For the text-containing cell, return its midpoint in [x, y] coordinate format. 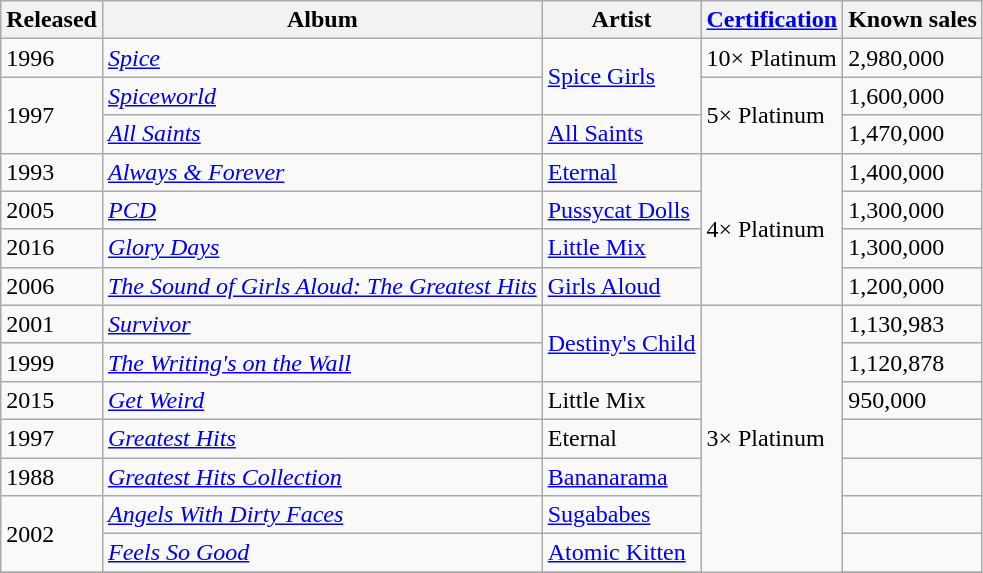
1,130,983 [913, 324]
1,470,000 [913, 134]
3× Platinum [772, 438]
1988 [52, 477]
1999 [52, 362]
Released [52, 20]
1,600,000 [913, 96]
Glory Days [322, 248]
Greatest Hits Collection [322, 477]
Angels With Dirty Faces [322, 515]
1,120,878 [913, 362]
PCD [322, 210]
Spice Girls [622, 77]
2002 [52, 534]
Spiceworld [322, 96]
Greatest Hits [322, 438]
2005 [52, 210]
Bananarama [622, 477]
2015 [52, 400]
950,000 [913, 400]
Get Weird [322, 400]
Destiny's Child [622, 343]
Certification [772, 20]
Artist [622, 20]
Sugababes [622, 515]
10× Platinum [772, 58]
5× Platinum [772, 115]
Known sales [913, 20]
2016 [52, 248]
The Sound of Girls Aloud: The Greatest Hits [322, 286]
1993 [52, 172]
Always & Forever [322, 172]
Atomic Kitten [622, 553]
Feels So Good [322, 553]
1996 [52, 58]
Pussycat Dolls [622, 210]
1,200,000 [913, 286]
Spice [322, 58]
1,400,000 [913, 172]
The Writing's on the Wall [322, 362]
Girls Aloud [622, 286]
Album [322, 20]
2,980,000 [913, 58]
4× Platinum [772, 229]
2006 [52, 286]
2001 [52, 324]
Survivor [322, 324]
